Identify which cell holds the provided text, then report its (X, Y) central coordinate. 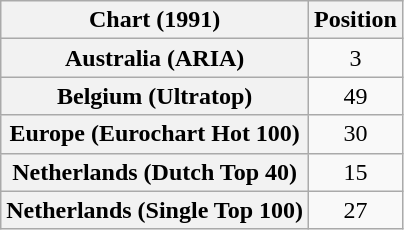
Chart (1991) (155, 20)
49 (356, 96)
27 (356, 210)
Netherlands (Dutch Top 40) (155, 172)
30 (356, 134)
Belgium (Ultratop) (155, 96)
Australia (ARIA) (155, 58)
Position (356, 20)
15 (356, 172)
3 (356, 58)
Netherlands (Single Top 100) (155, 210)
Europe (Eurochart Hot 100) (155, 134)
